For the text-containing cell, return its midpoint in [X, Y] coordinate format. 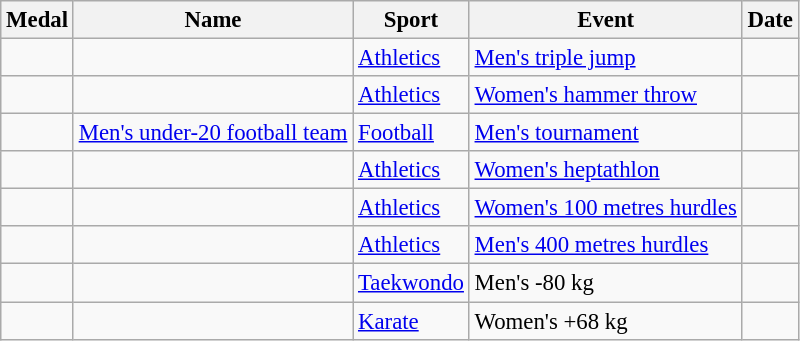
Men's under-20 football team [212, 133]
Football [412, 133]
Karate [412, 321]
Date [770, 20]
Men's -80 kg [606, 283]
Women's +68 kg [606, 321]
Women's hammer throw [606, 95]
Taekwondo [412, 283]
Medal [38, 20]
Sport [412, 20]
Women's 100 metres hurdles [606, 208]
Event [606, 20]
Women's heptathlon [606, 170]
Men's 400 metres hurdles [606, 245]
Men's tournament [606, 133]
Men's triple jump [606, 58]
Name [212, 20]
